Detect which cell encompasses the target text, then output its (X, Y) center coordinate. 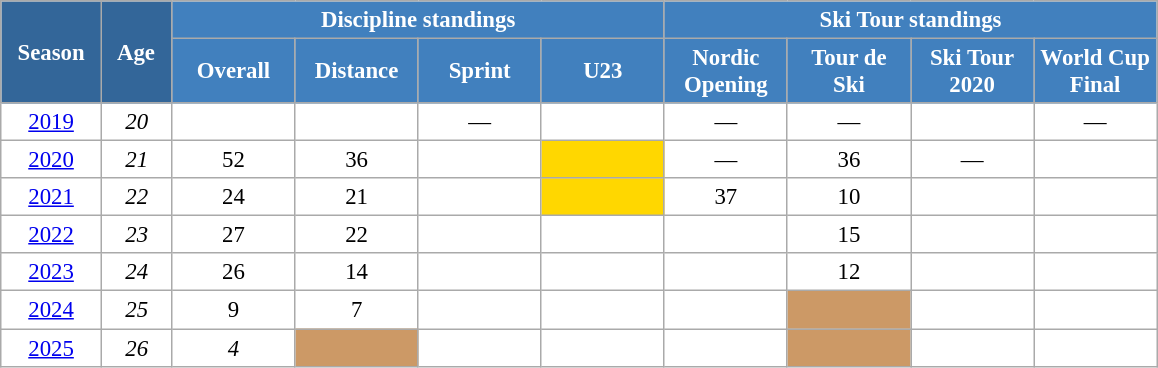
Season (52, 52)
Overall (234, 72)
U23 (602, 72)
52 (234, 160)
2025 (52, 348)
2024 (52, 310)
Sprint (480, 72)
27 (234, 235)
2020 (52, 160)
2021 (52, 197)
NordicOpening (726, 72)
14 (356, 273)
25 (136, 310)
15 (848, 235)
4 (234, 348)
20 (136, 122)
Ski Tour2020 (972, 72)
2023 (52, 273)
Age (136, 52)
12 (848, 273)
Ski Tour standings (910, 20)
Tour deSki (848, 72)
23 (136, 235)
2019 (52, 122)
World CupFinal (1096, 72)
37 (726, 197)
10 (848, 197)
7 (356, 310)
Distance (356, 72)
Discipline standings (418, 20)
9 (234, 310)
2022 (52, 235)
